Identify which cell holds the provided text, then report its (X, Y) central coordinate. 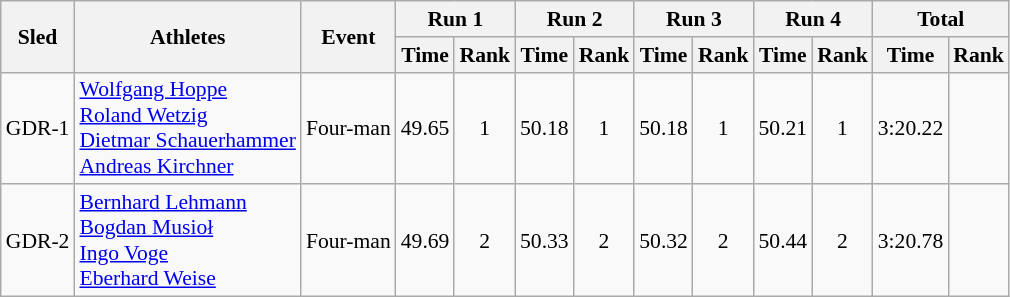
Athletes (187, 36)
Total (941, 19)
49.69 (426, 241)
Wolfgang HoppeRoland WetzigDietmar SchauerhammerAndreas Kirchner (187, 128)
Bernhard LehmannBogdan MusiołIngo VogeEberhard Weise (187, 241)
50.32 (664, 241)
Sled (38, 36)
50.33 (544, 241)
Event (348, 36)
GDR-2 (38, 241)
GDR-1 (38, 128)
Run 1 (456, 19)
49.65 (426, 128)
50.44 (784, 241)
50.21 (784, 128)
Run 2 (574, 19)
3:20.78 (910, 241)
3:20.22 (910, 128)
Run 3 (694, 19)
Run 4 (814, 19)
